Identify which cell holds the provided text, then report its [X, Y] central coordinate. 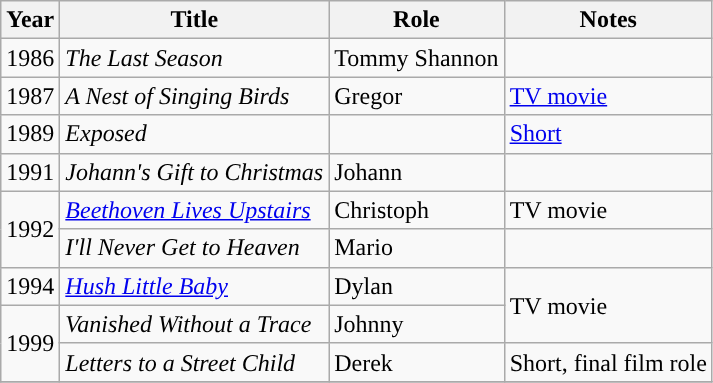
Short [608, 134]
Gregor [416, 96]
Derek [416, 362]
Tommy Shannon [416, 58]
Beethoven Lives Upstairs [194, 210]
Johann [416, 172]
Vanished Without a Trace [194, 324]
1991 [30, 172]
I'll Never Get to Heaven [194, 248]
1986 [30, 58]
Mario [416, 248]
The Last Season [194, 58]
Letters to a Street Child [194, 362]
Christoph [416, 210]
1992 [30, 229]
Exposed [194, 134]
1989 [30, 134]
1999 [30, 343]
Hush Little Baby [194, 286]
Short, final film role [608, 362]
Year [30, 20]
Notes [608, 20]
1987 [30, 96]
Title [194, 20]
Role [416, 20]
Johann's Gift to Christmas [194, 172]
Johnny [416, 324]
1994 [30, 286]
A Nest of Singing Birds [194, 96]
Dylan [416, 286]
